For the text-containing cell, return its midpoint in (X, Y) coordinate format. 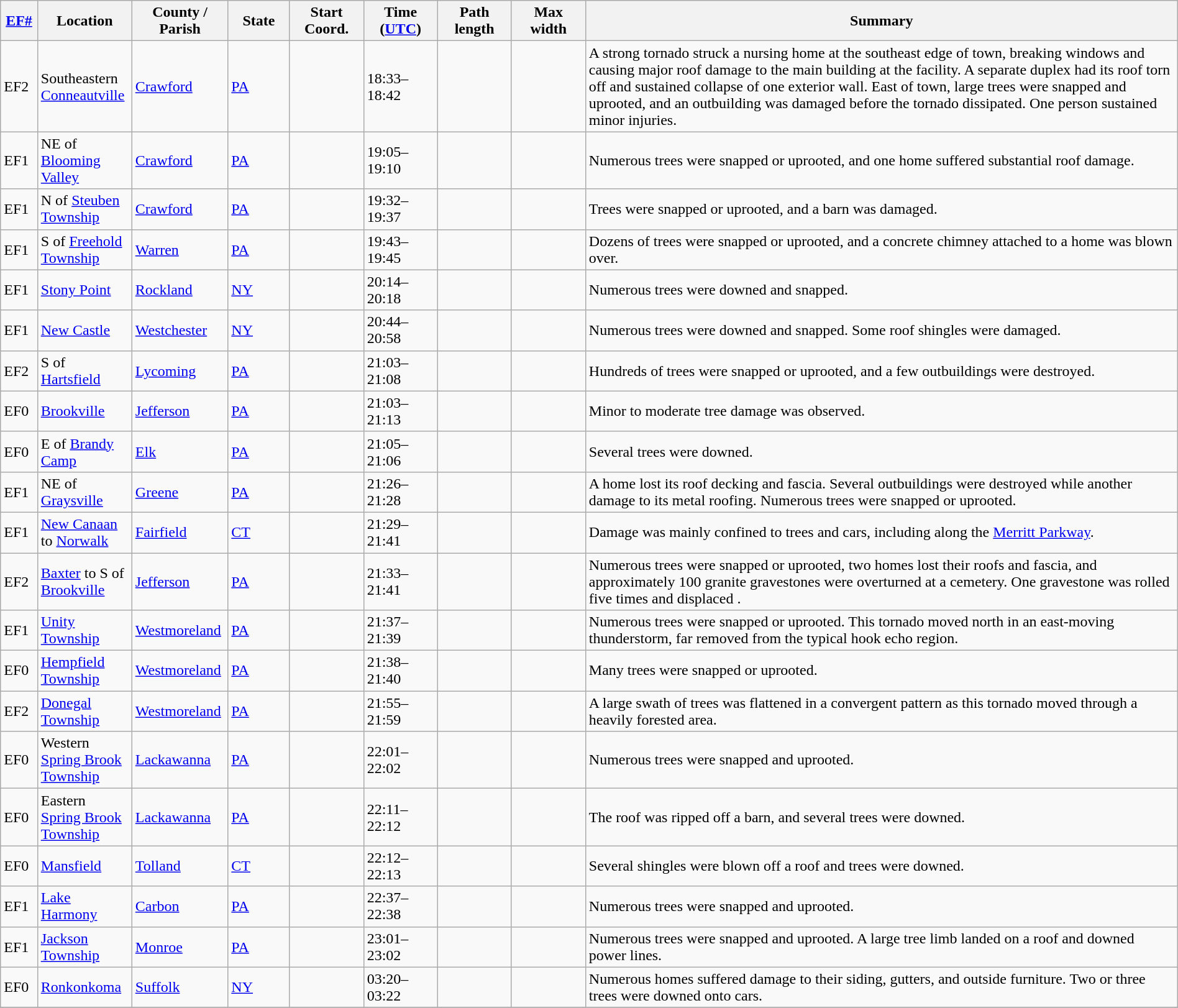
Several shingles were blown off a roof and trees were downed. (881, 866)
State (258, 21)
Brookville (84, 411)
Max width (548, 21)
N of Steuben Township (84, 209)
E of Brandy Camp (84, 451)
Stony Point (84, 290)
Baxter to S of Brookville (84, 582)
Western Spring Brook Township (84, 760)
Greene (180, 492)
18:33–18:42 (400, 86)
EF# (19, 21)
New Canaan to Norwalk (84, 532)
Mansfield (84, 866)
21:37–21:39 (400, 630)
Eastern Spring Brook Township (84, 817)
Lycoming (180, 370)
19:32–19:37 (400, 209)
Rockland (180, 290)
NE of Graysville (84, 492)
Carbon (180, 906)
Several trees were downed. (881, 451)
Donegal Township (84, 711)
S of Hartsfield (84, 370)
Tolland (180, 866)
19:43–19:45 (400, 250)
Summary (881, 21)
21:03–21:08 (400, 370)
Numerous homes suffered damage to their siding, gutters, and outside furniture. Two or three trees were downed onto cars. (881, 987)
23:01–23:02 (400, 947)
Elk (180, 451)
Lake Harmony (84, 906)
S of Freehold Township (84, 250)
Monroe (180, 947)
Damage was mainly confined to trees and cars, including along the Merritt Parkway. (881, 532)
Southeastern Conneautville (84, 86)
Ronkonkoma (84, 987)
Warren (180, 250)
Hempfield Township (84, 671)
Numerous trees were downed and snapped. Some roof shingles were damaged. (881, 331)
21:38–21:40 (400, 671)
Unity Township (84, 630)
Minor to moderate tree damage was observed. (881, 411)
Numerous trees were snapped or uprooted, and one home suffered substantial roof damage. (881, 160)
Path length (475, 21)
Suffolk (180, 987)
Jackson Township (84, 947)
Dozens of trees were snapped or uprooted, and a concrete chimney attached to a home was blown over. (881, 250)
19:05–19:10 (400, 160)
22:37–22:38 (400, 906)
Fairfield (180, 532)
21:55–21:59 (400, 711)
Numerous trees were snapped and uprooted. A large tree limb landed on a roof and downed power lines. (881, 947)
A large swath of trees was flattened in a convergent pattern as this tornado moved through a heavily forested area. (881, 711)
21:05–21:06 (400, 451)
Location (84, 21)
21:03–21:13 (400, 411)
22:01–22:02 (400, 760)
Numerous trees were downed and snapped. (881, 290)
Many trees were snapped or uprooted. (881, 671)
20:44–20:58 (400, 331)
21:33–21:41 (400, 582)
03:20–03:22 (400, 987)
21:26–21:28 (400, 492)
The roof was ripped off a barn, and several trees were downed. (881, 817)
22:12–22:13 (400, 866)
Time (UTC) (400, 21)
County / Parish (180, 21)
Trees were snapped or uprooted, and a barn was damaged. (881, 209)
Start Coord. (327, 21)
NE of Blooming Valley (84, 160)
Westchester (180, 331)
21:29–21:41 (400, 532)
Hundreds of trees were snapped or uprooted, and a few outbuildings were destroyed. (881, 370)
New Castle (84, 331)
22:11–22:12 (400, 817)
Numerous trees were snapped or uprooted. This tornado moved north in an east-moving thunderstorm, far removed from the typical hook echo region. (881, 630)
20:14–20:18 (400, 290)
